Return the (x, y) coordinate for the center point of the cell that contains the specified text.  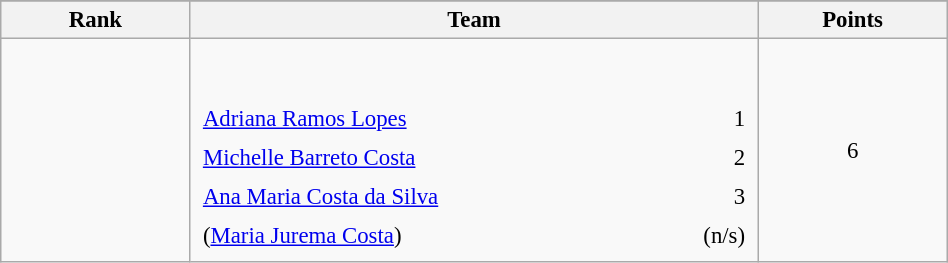
2 (702, 158)
6 (852, 151)
(Maria Jurema Costa) (425, 236)
Adriana Ramos Lopes (425, 119)
Adriana Ramos Lopes 1 Michelle Barreto Costa 2 Ana Maria Costa da Silva 3 (Maria Jurema Costa) (n/s) (474, 151)
(n/s) (702, 236)
Ana Maria Costa da Silva (425, 197)
3 (702, 197)
1 (702, 119)
Rank (96, 20)
Michelle Barreto Costa (425, 158)
Team (474, 20)
Points (852, 20)
